Return the [x, y] coordinate for the center point of the cell that contains the specified text.  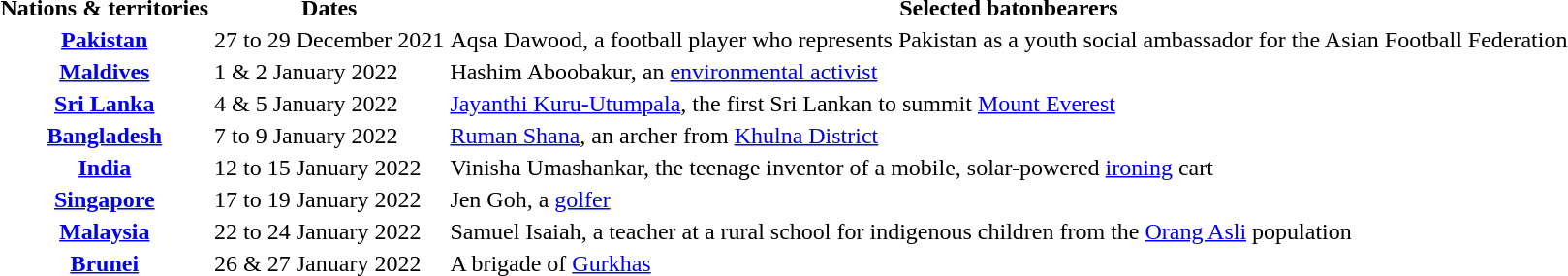
22 to 24 January 2022 [329, 231]
1 & 2 January 2022 [329, 72]
27 to 29 December 2021 [329, 40]
17 to 19 January 2022 [329, 199]
7 to 9 January 2022 [329, 136]
4 & 5 January 2022 [329, 104]
12 to 15 January 2022 [329, 168]
